Scan for the cell matching the given text and deliver its [x, y] coordinate at center. 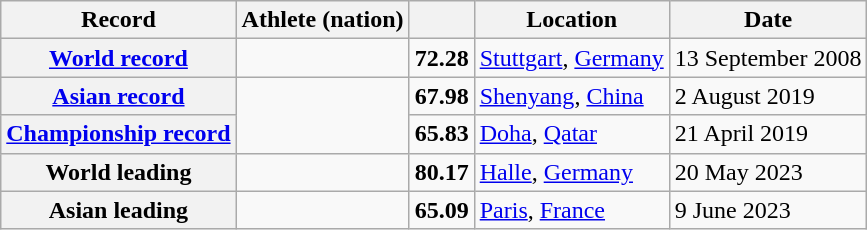
20 May 2023 [768, 172]
Doha, Qatar [572, 134]
13 September 2008 [768, 58]
Asian record [118, 96]
72.28 [442, 58]
2 August 2019 [768, 96]
World leading [118, 172]
Championship record [118, 134]
Stuttgart, Germany [572, 58]
67.98 [442, 96]
Date [768, 20]
Halle, Germany [572, 172]
World record [118, 58]
Paris, France [572, 210]
Location [572, 20]
65.83 [442, 134]
Asian leading [118, 210]
21 April 2019 [768, 134]
80.17 [442, 172]
Record [118, 20]
65.09 [442, 210]
Athlete (nation) [322, 20]
9 June 2023 [768, 210]
Shenyang, China [572, 96]
